Identify which cell holds the provided text, then report its [x, y] central coordinate. 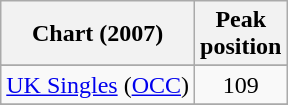
UK Singles (OCC) [98, 85]
Chart (2007) [98, 34]
Peakposition [241, 34]
109 [241, 85]
